Identify which cell holds the provided text, then report its (X, Y) central coordinate. 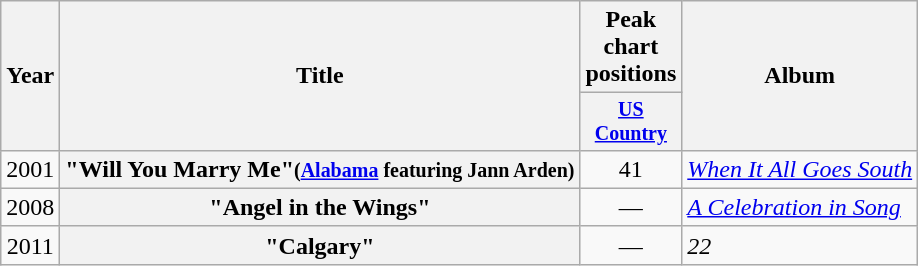
2001 (30, 169)
"Will You Marry Me"(Alabama featuring Jann Arden) (320, 169)
Album (800, 76)
Year (30, 76)
When It All Goes South (800, 169)
Peak chart positions (631, 47)
41 (631, 169)
2008 (30, 207)
2011 (30, 245)
"Angel in the Wings" (320, 207)
US Country (631, 122)
22 (800, 245)
"Calgary" (320, 245)
Title (320, 76)
A Celebration in Song (800, 207)
